Scan for the cell matching the given text and deliver its (x, y) coordinate at center. 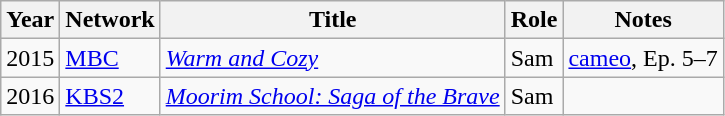
Title (332, 20)
cameo, Ep. 5–7 (643, 58)
Notes (643, 20)
2016 (30, 96)
2015 (30, 58)
Warm and Cozy (332, 58)
Network (110, 20)
KBS2 (110, 96)
MBC (110, 58)
Moorim School: Saga of the Brave (332, 96)
Role (534, 20)
Year (30, 20)
